Locate the cell with the specified text and output its (x, y) center coordinate. 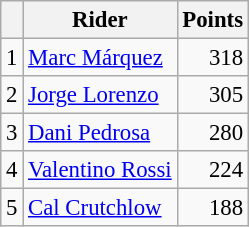
188 (212, 208)
3 (12, 133)
318 (212, 58)
Valentino Rossi (100, 170)
305 (212, 95)
2 (12, 95)
Points (212, 20)
5 (12, 208)
280 (212, 133)
1 (12, 58)
Cal Crutchlow (100, 208)
4 (12, 170)
Jorge Lorenzo (100, 95)
Dani Pedrosa (100, 133)
Rider (100, 20)
Marc Márquez (100, 58)
224 (212, 170)
